For the text-containing cell, return its midpoint in [X, Y] coordinate format. 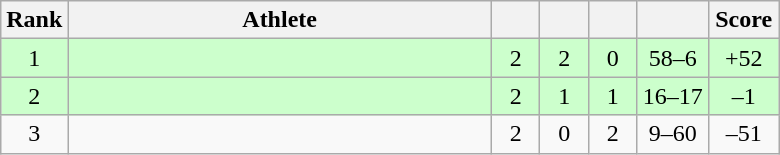
16–17 [672, 96]
9–60 [672, 134]
Athlete [280, 20]
+52 [744, 58]
Rank [34, 20]
58–6 [672, 58]
–51 [744, 134]
3 [34, 134]
Score [744, 20]
–1 [744, 96]
